Locate the cell with the specified text and output its [x, y] center coordinate. 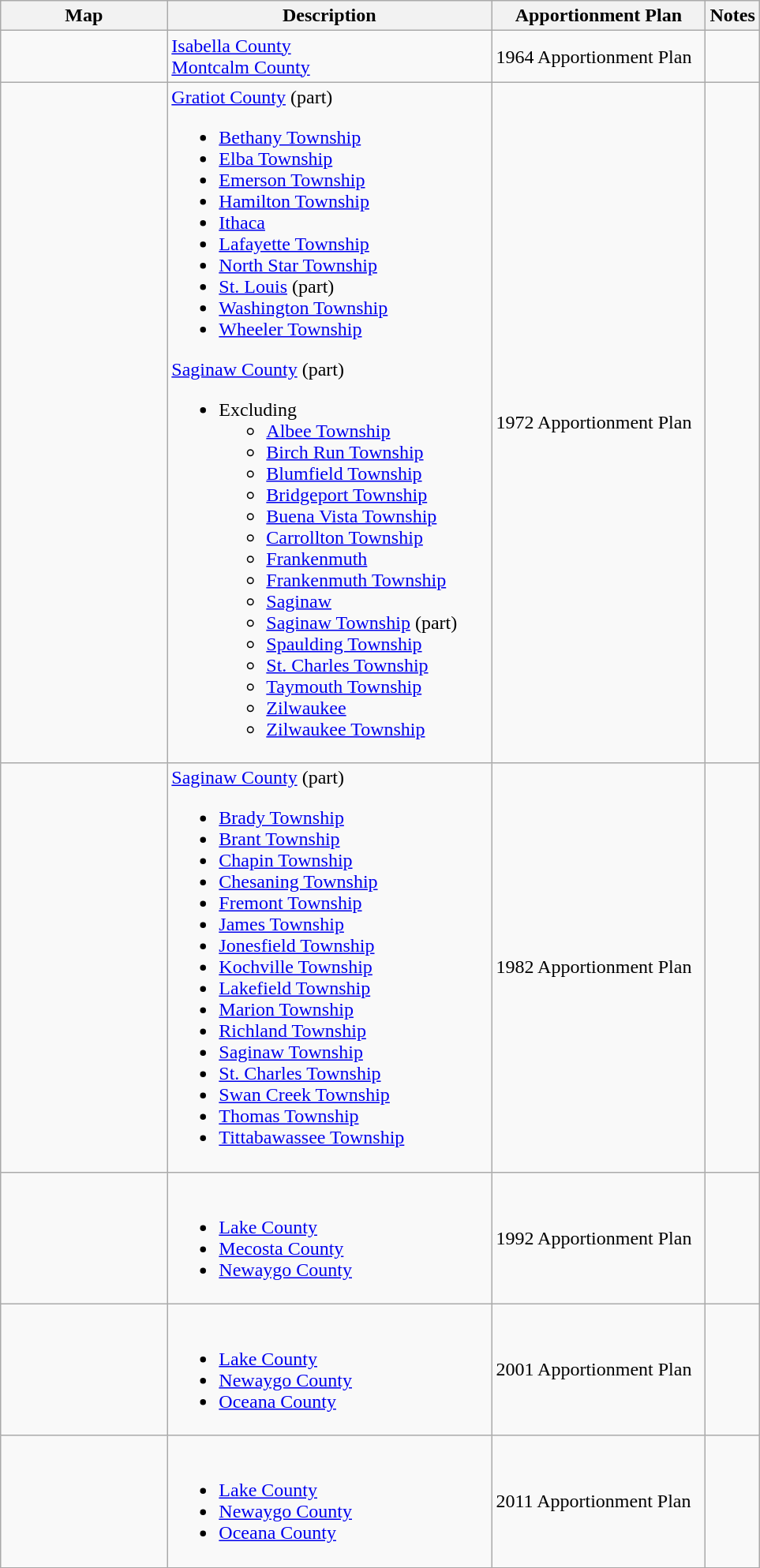
1982 Apportionment Plan [598, 967]
1964 Apportionment Plan [598, 57]
Description [330, 16]
1992 Apportionment Plan [598, 1237]
2011 Apportionment Plan [598, 1501]
2001 Apportionment Plan [598, 1370]
1972 Apportionment Plan [598, 423]
Notes [732, 16]
Map [84, 16]
Lake CountyMecosta CountyNewaygo County [330, 1237]
Isabella CountyMontcalm County [330, 57]
Apportionment Plan [598, 16]
